Pinpoint the cell where the given text exists, returning its (X, Y) midpoint coordinate. 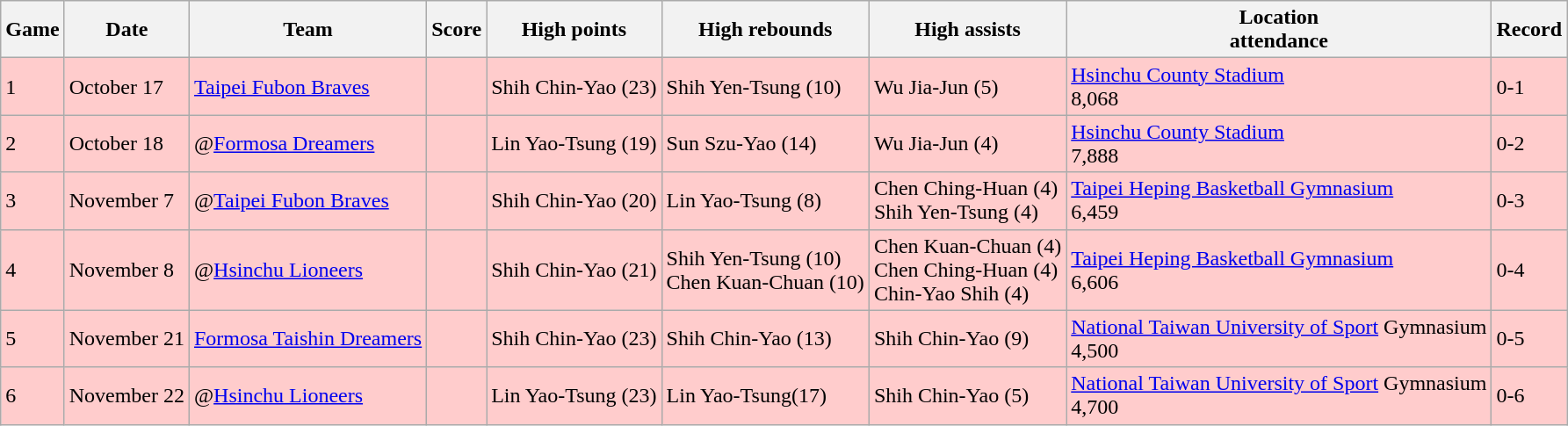
1 (33, 86)
Game (33, 30)
4 (33, 270)
Lin Yao-Tsung (8) (765, 200)
National Taiwan University of Sport Gymnasium4,700 (1279, 395)
Hsinchu County Stadium8,068 (1279, 86)
Record (1529, 30)
Lin Yao-Tsung (23) (574, 395)
Shih Chin-Yao (21) (574, 270)
Wu Jia-Jun (4) (967, 144)
October 18 (126, 144)
Chen Ching-Huan (4) Shih Yen-Tsung (4) (967, 200)
0-2 (1529, 144)
Taipei Heping Basketball Gymnasium6,459 (1279, 200)
November 22 (126, 395)
October 17 (126, 86)
0-1 (1529, 86)
0-6 (1529, 395)
Lin Yao-Tsung (19) (574, 144)
Wu Jia-Jun (5) (967, 86)
Sun Szu-Yao (14) (765, 144)
November 7 (126, 200)
Taipei Heping Basketball Gymnasium6,606 (1279, 270)
3 (33, 200)
Taipei Fubon Braves (307, 86)
2 (33, 144)
@Formosa Dreamers (307, 144)
Shih Chin-Yao (20) (574, 200)
Formosa Taishin Dreamers (307, 339)
Date (126, 30)
Shih Yen-Tsung (10) Chen Kuan-Chuan (10) (765, 270)
Chen Kuan-Chuan (4) Chen Ching-Huan (4)Chin-Yao Shih (4) (967, 270)
Shih Chin-Yao (13) (765, 339)
@Taipei Fubon Braves (307, 200)
November 21 (126, 339)
0-5 (1529, 339)
6 (33, 395)
Lin Yao-Tsung(17) (765, 395)
High assists (967, 30)
November 8 (126, 270)
High rebounds (765, 30)
High points (574, 30)
Hsinchu County Stadium7,888 (1279, 144)
Locationattendance (1279, 30)
0-4 (1529, 270)
5 (33, 339)
Shih Chin-Yao (9) (967, 339)
Score (457, 30)
Shih Yen-Tsung (10) (765, 86)
National Taiwan University of Sport Gymnasium4,500 (1279, 339)
0-3 (1529, 200)
Team (307, 30)
Shih Chin-Yao (5) (967, 395)
